For the text-containing cell, return its midpoint in (X, Y) coordinate format. 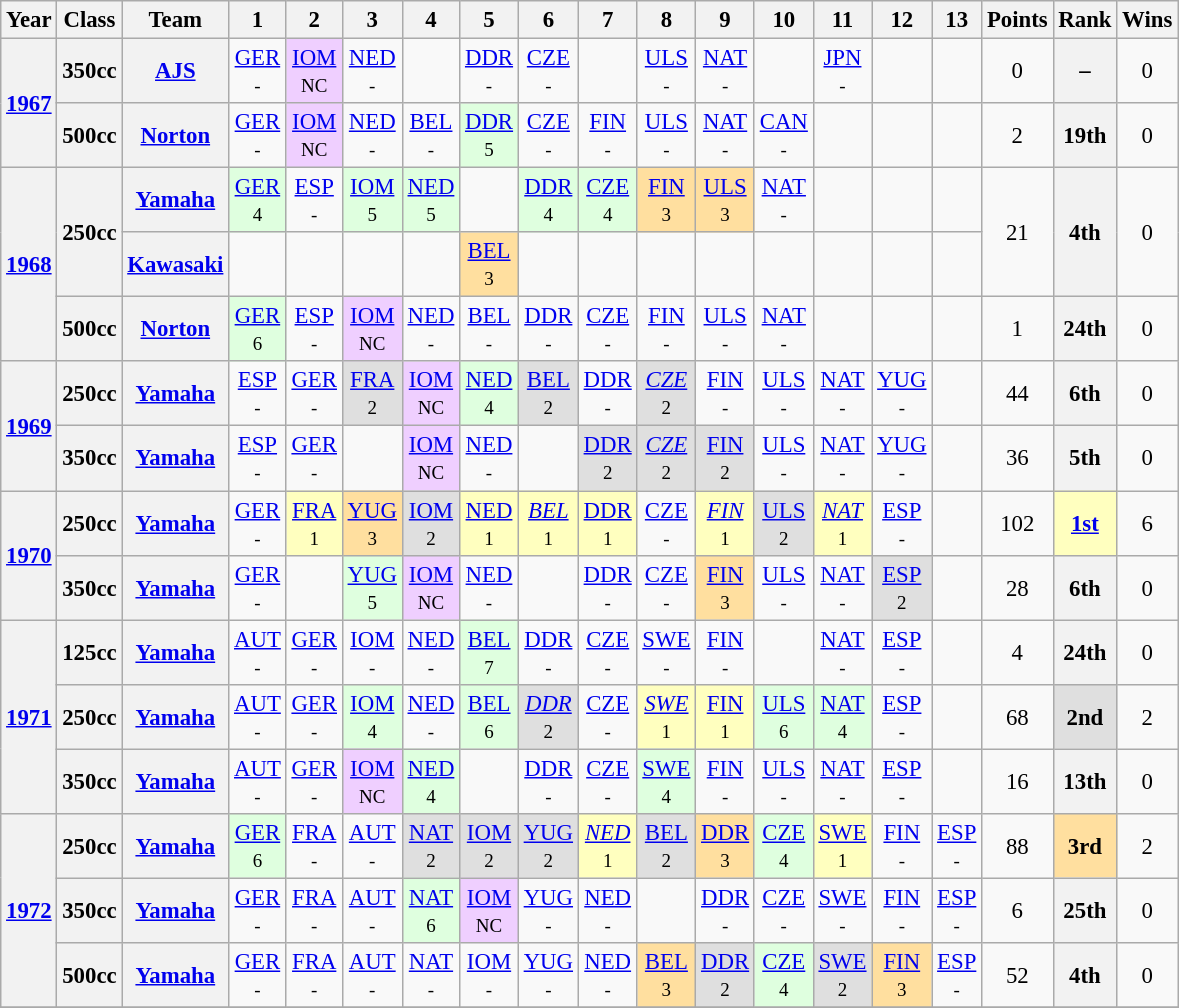
5th (1085, 458)
44 (1018, 394)
ULS3 (726, 200)
DDR4 (548, 200)
NED5 (430, 200)
FRA1 (314, 524)
68 (1018, 716)
Wins (1148, 20)
Kawasaki (176, 264)
DDR5 (490, 136)
13th (1085, 782)
125cc (90, 652)
IOM4 (372, 716)
7 (608, 20)
12 (902, 20)
16 (1018, 782)
Class (90, 20)
1969 (29, 426)
NAT2 (430, 846)
25th (1085, 910)
102 (1018, 524)
YUG5 (372, 588)
19th (1085, 136)
1968 (29, 265)
1971 (29, 717)
9 (726, 20)
Rank (1085, 20)
CAN- (784, 136)
FIN2 (726, 458)
88 (1018, 846)
BEL7 (490, 652)
1st (1085, 524)
DDR3 (726, 846)
NAT6 (430, 910)
3rd (1085, 846)
1970 (29, 556)
JPN- (842, 72)
AJS (176, 72)
Year (29, 20)
10 (784, 20)
ESP2 (902, 588)
YUG3 (372, 524)
BEL6 (490, 716)
BEL1 (548, 524)
3 (372, 20)
FRA2 (372, 394)
1972 (29, 911)
Team (176, 20)
GER4 (258, 200)
8 (666, 20)
11 (842, 20)
SWE2 (842, 976)
36 (1018, 458)
DDR1 (608, 524)
NAT1 (842, 524)
ULS2 (784, 524)
NAT4 (842, 716)
IOM5 (372, 200)
ULS6 (784, 716)
YUG2 (548, 846)
28 (1018, 588)
– (1085, 72)
SWE4 (666, 782)
1967 (29, 104)
21 (1018, 232)
52 (1018, 976)
13 (957, 20)
2nd (1085, 716)
5 (490, 20)
Points (1018, 20)
